Detect which cell encompasses the target text, then output its [x, y] center coordinate. 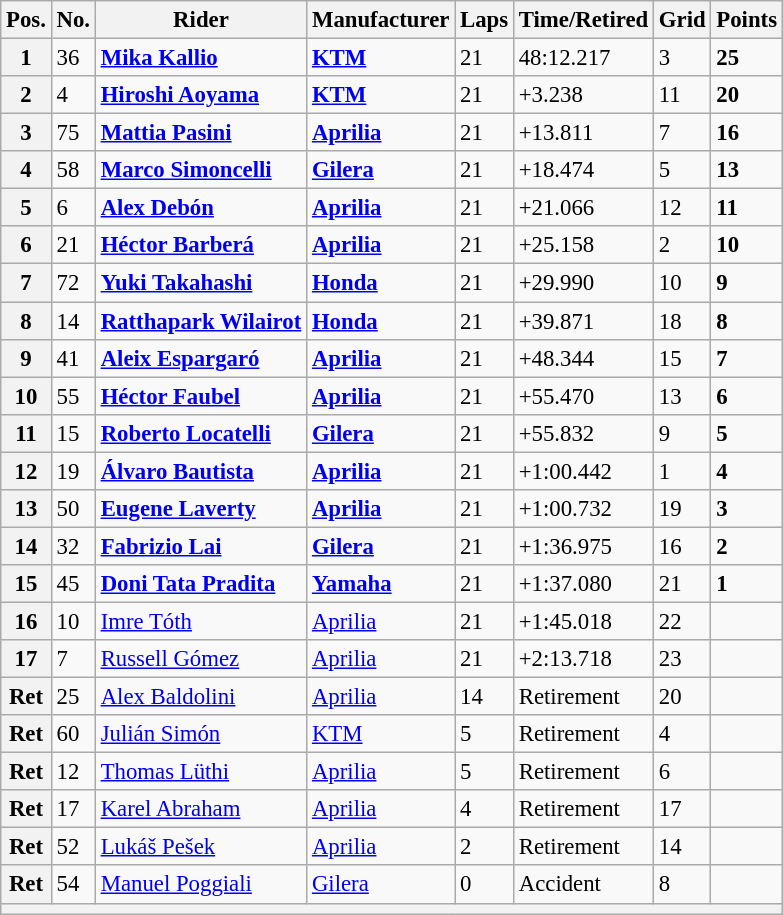
Manuel Poggiali [200, 885]
Héctor Barberá [200, 245]
Aleix Espargaró [200, 358]
23 [682, 659]
Yuki Takahashi [200, 283]
Mattia Pasini [200, 133]
+1:37.080 [583, 584]
+25.158 [583, 245]
Thomas Lüthi [200, 772]
+1:45.018 [583, 621]
Hiroshi Aoyama [200, 95]
Points [746, 20]
+1:00.732 [583, 509]
+1:00.442 [583, 471]
Yamaha [381, 584]
No. [73, 20]
52 [73, 847]
Time/Retired [583, 20]
Álvaro Bautista [200, 471]
18 [682, 321]
+55.470 [583, 396]
Manufacturer [381, 20]
+18.474 [583, 170]
41 [73, 358]
Roberto Locatelli [200, 433]
32 [73, 546]
Karel Abraham [200, 809]
75 [73, 133]
Eugene Laverty [200, 509]
Fabrizio Lai [200, 546]
Alex Debón [200, 208]
+29.990 [583, 283]
0 [484, 885]
+21.066 [583, 208]
Julián Simón [200, 734]
+13.811 [583, 133]
58 [73, 170]
Doni Tata Pradita [200, 584]
Lukáš Pešek [200, 847]
Grid [682, 20]
Laps [484, 20]
Mika Kallio [200, 58]
+3.238 [583, 95]
Rider [200, 20]
Accident [583, 885]
50 [73, 509]
+48.344 [583, 358]
55 [73, 396]
72 [73, 283]
54 [73, 885]
Pos. [26, 20]
Alex Baldolini [200, 697]
36 [73, 58]
Héctor Faubel [200, 396]
+55.832 [583, 433]
48:12.217 [583, 58]
60 [73, 734]
Ratthapark Wilairot [200, 321]
+39.871 [583, 321]
Russell Gómez [200, 659]
Imre Tóth [200, 621]
+1:36.975 [583, 546]
Marco Simoncelli [200, 170]
22 [682, 621]
45 [73, 584]
+2:13.718 [583, 659]
